Pinpoint the cell where the given text exists, returning its [X, Y] midpoint coordinate. 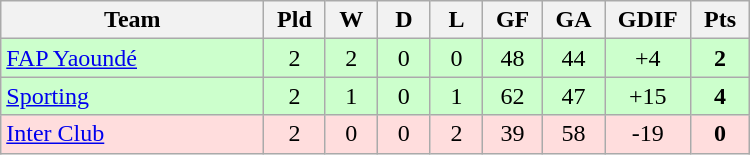
Team [132, 20]
Pld [294, 20]
W [352, 20]
58 [573, 134]
-19 [648, 134]
Inter Club [132, 134]
D [404, 20]
GDIF [648, 20]
+15 [648, 96]
47 [573, 96]
Pts [720, 20]
48 [513, 58]
FAP Yaoundé [132, 58]
62 [513, 96]
44 [573, 58]
L [456, 20]
Sporting [132, 96]
+4 [648, 58]
4 [720, 96]
GF [513, 20]
39 [513, 134]
GA [573, 20]
